Extract the [x, y] coordinate from the center of the cell holding the provided text.  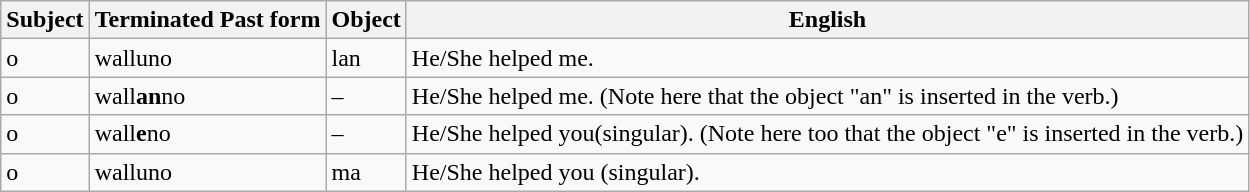
He/She helped me. [827, 58]
wallanno [208, 96]
English [827, 20]
He/She helped you(singular). (Note here too that the object "e" is inserted in the verb.) [827, 134]
walleno [208, 134]
ma [366, 172]
Terminated Past form [208, 20]
He/She helped me. (Note here that the object "an" is inserted in the verb.) [827, 96]
lan [366, 58]
Subject [45, 20]
Object [366, 20]
He/She helped you (singular). [827, 172]
